Scan for the cell matching the given text and deliver its (x, y) coordinate at center. 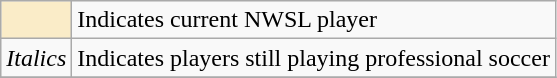
Indicates current NWSL player (314, 20)
Italics (36, 58)
Indicates players still playing professional soccer (314, 58)
